Search for the cell housing the specified text and yield its [x, y] center coordinate. 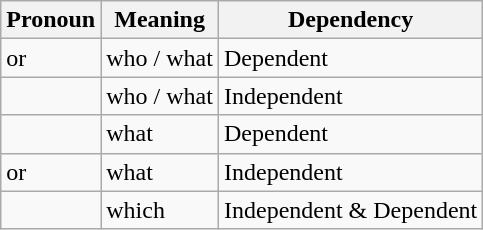
Dependency [350, 20]
which [160, 210]
Meaning [160, 20]
Independent & Dependent [350, 210]
Pronoun [51, 20]
